Return the [x, y] coordinate for the center point of the cell that contains the specified text.  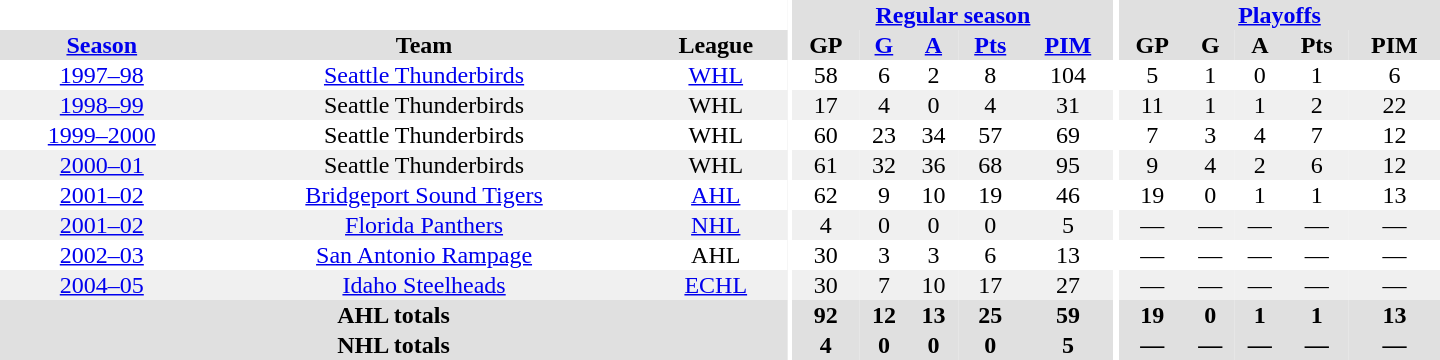
2004–05 [102, 285]
1998–99 [102, 105]
League [716, 45]
58 [826, 75]
68 [990, 165]
57 [990, 135]
Playoffs [1280, 15]
1999–2000 [102, 135]
1997–98 [102, 75]
Regular season [952, 15]
NHL totals [394, 345]
Florida Panthers [424, 225]
34 [934, 135]
32 [884, 165]
Bridgeport Sound Tigers [424, 195]
27 [1068, 285]
46 [1068, 195]
69 [1068, 135]
95 [1068, 165]
San Antonio Rampage [424, 255]
ECHL [716, 285]
Season [102, 45]
11 [1152, 105]
61 [826, 165]
Idaho Steelheads [424, 285]
Team [424, 45]
104 [1068, 75]
62 [826, 195]
60 [826, 135]
NHL [716, 225]
22 [1394, 105]
AHL totals [394, 315]
23 [884, 135]
92 [826, 315]
8 [990, 75]
36 [934, 165]
2002–03 [102, 255]
25 [990, 315]
59 [1068, 315]
31 [1068, 105]
2000–01 [102, 165]
